Provide the (X, Y) coordinate of the cell's center where the given text is located.  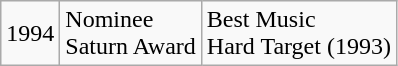
1994 (30, 34)
Best MusicHard Target (1993) (298, 34)
NomineeSaturn Award (131, 34)
